Determine the [x, y] coordinate at the center of the cell enclosing the given text.  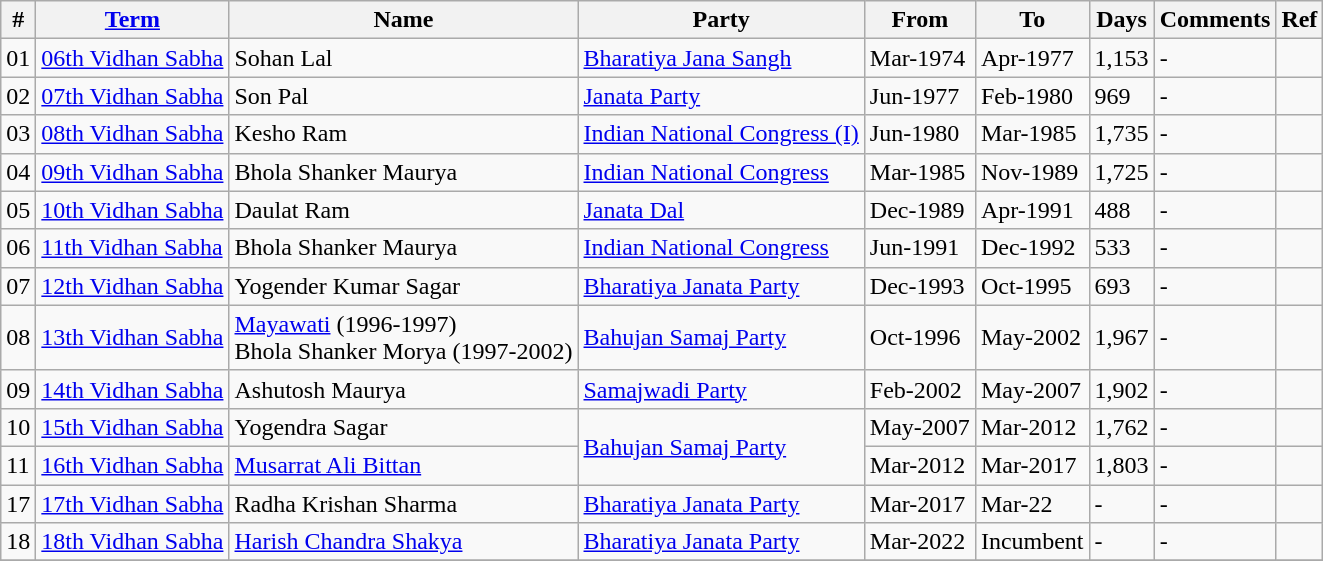
693 [1122, 286]
Janata Dal [721, 210]
969 [1122, 96]
Dec-1989 [920, 210]
03 [18, 134]
07th Vidhan Sabha [132, 96]
14th Vidhan Sabha [132, 389]
1,725 [1122, 172]
May-2002 [1032, 338]
07 [18, 286]
Indian National Congress (I) [721, 134]
Apr-1977 [1032, 58]
Term [132, 20]
02 [18, 96]
Incumbent [1032, 542]
Sohan Lal [404, 58]
Mar-2022 [920, 542]
Jun-1980 [920, 134]
Musarrat Ali Bittan [404, 465]
1,967 [1122, 338]
08th Vidhan Sabha [132, 134]
Jun-1991 [920, 248]
488 [1122, 210]
Janata Party [721, 96]
15th Vidhan Sabha [132, 427]
From [920, 20]
11th Vidhan Sabha [132, 248]
Nov-1989 [1032, 172]
08 [18, 338]
Feb-1980 [1032, 96]
1,153 [1122, 58]
Ashutosh Maurya [404, 389]
09 [18, 389]
13th Vidhan Sabha [132, 338]
533 [1122, 248]
1,735 [1122, 134]
06th Vidhan Sabha [132, 58]
Son Pal [404, 96]
Name [404, 20]
04 [18, 172]
Dec-1993 [920, 286]
Oct-1995 [1032, 286]
Jun-1977 [920, 96]
Comments [1215, 20]
Harish Chandra Shakya [404, 542]
1,762 [1122, 427]
Apr-1991 [1032, 210]
Bharatiya Jana Sangh [721, 58]
1,803 [1122, 465]
Kesho Ram [404, 134]
Yogender Kumar Sagar [404, 286]
Oct-1996 [920, 338]
Mar-1974 [920, 58]
09th Vidhan Sabha [132, 172]
Yogendra Sagar [404, 427]
10th Vidhan Sabha [132, 210]
Mayawati (1996-1997) Bhola Shanker Morya (1997-2002) [404, 338]
Days [1122, 20]
Daulat Ram [404, 210]
01 [18, 58]
1,902 [1122, 389]
Mar-22 [1032, 503]
16th Vidhan Sabha [132, 465]
Dec-1992 [1032, 248]
To [1032, 20]
11 [18, 465]
17 [18, 503]
18 [18, 542]
17th Vidhan Sabha [132, 503]
18th Vidhan Sabha [132, 542]
12th Vidhan Sabha [132, 286]
06 [18, 248]
Feb-2002 [920, 389]
Radha Krishan Sharma [404, 503]
Ref [1300, 20]
05 [18, 210]
Party [721, 20]
# [18, 20]
10 [18, 427]
Samajwadi Party [721, 389]
